Determine the (x, y) coordinate at the center of the cell enclosing the given text.  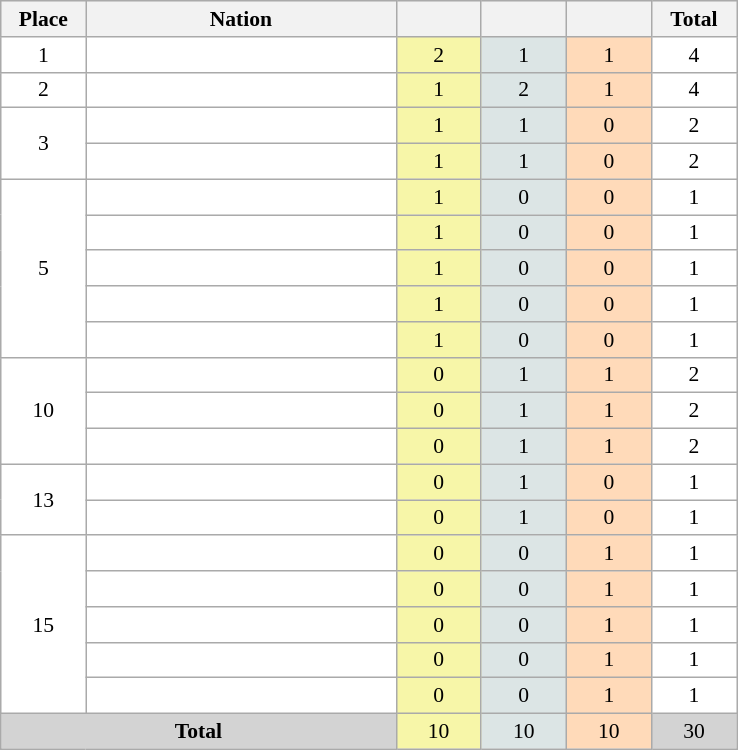
Nation (241, 19)
3 (44, 144)
15 (44, 625)
13 (44, 500)
Place (44, 19)
5 (44, 268)
30 (694, 732)
